Find where the given text appears and provide that cell's center as (x, y) coordinate. 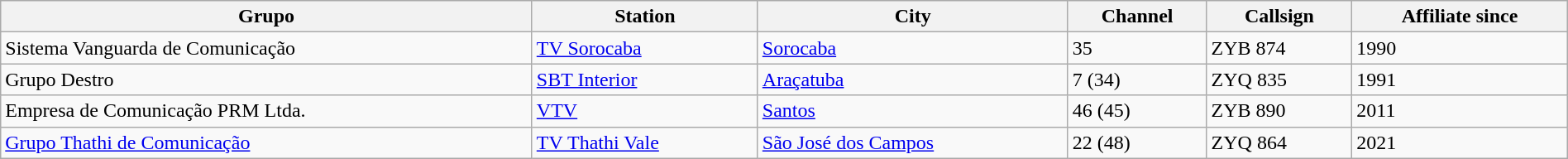
Sorocaba (913, 48)
Araçatuba (913, 79)
Grupo Destro (266, 79)
1990 (1460, 48)
ZYB 874 (1279, 48)
TV Sorocaba (645, 48)
ZYB 890 (1279, 111)
Station (645, 17)
VTV (645, 111)
City (913, 17)
Santos (913, 111)
ZYQ 864 (1279, 142)
TV Thathi Vale (645, 142)
1991 (1460, 79)
7 (34) (1137, 79)
2021 (1460, 142)
Affiliate since (1460, 17)
Channel (1137, 17)
35 (1137, 48)
São José dos Campos (913, 142)
Grupo Thathi de Comunicação (266, 142)
46 (45) (1137, 111)
Sistema Vanguarda de Comunicação (266, 48)
2011 (1460, 111)
SBT Interior (645, 79)
Callsign (1279, 17)
22 (48) (1137, 142)
Grupo (266, 17)
Empresa de Comunicação PRM Ltda. (266, 111)
ZYQ 835 (1279, 79)
